Find where the given text appears and provide that cell's center as [X, Y] coordinate. 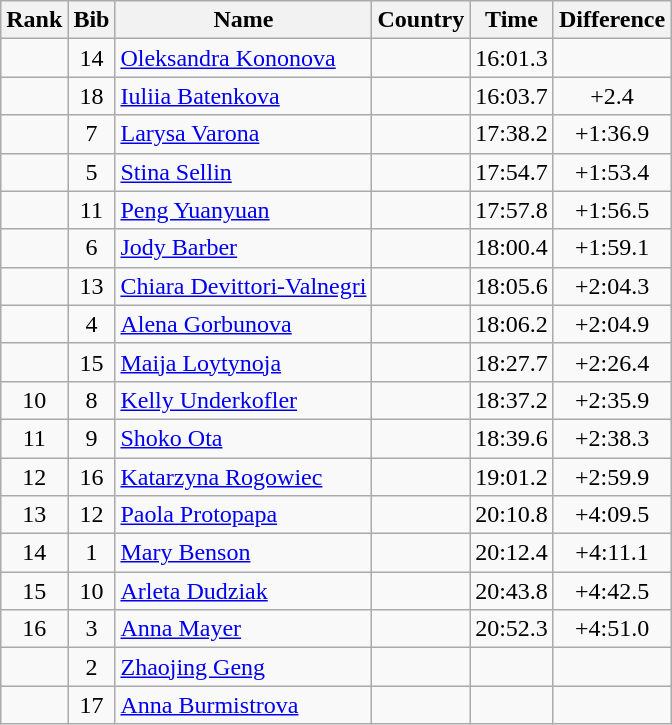
+2.4 [612, 96]
Oleksandra Kononova [244, 58]
Chiara Devittori-Valnegri [244, 286]
2 [92, 667]
Zhaojing Geng [244, 667]
Name [244, 20]
16:01.3 [512, 58]
+4:51.0 [612, 629]
17:38.2 [512, 134]
Mary Benson [244, 553]
+1:53.4 [612, 172]
Jody Barber [244, 248]
20:10.8 [512, 515]
4 [92, 324]
+1:56.5 [612, 210]
+2:38.3 [612, 438]
Maija Loytynoja [244, 362]
+1:59.1 [612, 248]
Larysa Varona [244, 134]
+4:09.5 [612, 515]
+2:04.9 [612, 324]
8 [92, 400]
Alena Gorbunova [244, 324]
+2:04.3 [612, 286]
Difference [612, 20]
9 [92, 438]
16:03.7 [512, 96]
18:37.2 [512, 400]
+2:35.9 [612, 400]
+1:36.9 [612, 134]
Anna Mayer [244, 629]
20:52.3 [512, 629]
18:00.4 [512, 248]
18:27.7 [512, 362]
18:39.6 [512, 438]
Stina Sellin [244, 172]
Paola Protopapa [244, 515]
+4:11.1 [612, 553]
Country [421, 20]
+4:42.5 [612, 591]
17 [92, 705]
18:06.2 [512, 324]
19:01.2 [512, 477]
5 [92, 172]
17:54.7 [512, 172]
Anna Burmistrova [244, 705]
Peng Yuanyuan [244, 210]
20:12.4 [512, 553]
+2:59.9 [612, 477]
17:57.8 [512, 210]
18:05.6 [512, 286]
1 [92, 553]
Kelly Underkofler [244, 400]
Bib [92, 20]
Katarzyna Rogowiec [244, 477]
+2:26.4 [612, 362]
18 [92, 96]
Rank [34, 20]
Shoko Ota [244, 438]
Arleta Dudziak [244, 591]
Time [512, 20]
7 [92, 134]
6 [92, 248]
Iuliia Batenkova [244, 96]
3 [92, 629]
20:43.8 [512, 591]
